From the cell containing the given text, extract its center point as (X, Y) coordinate. 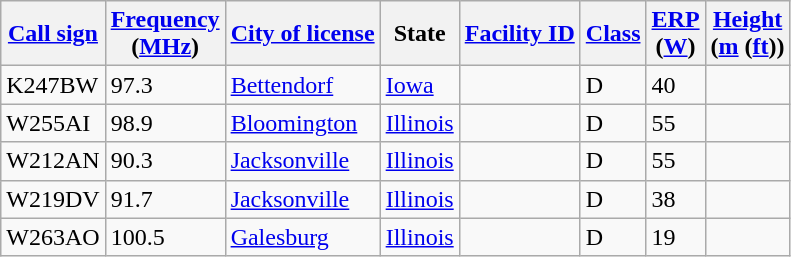
Frequency(MHz) (165, 34)
90.3 (165, 161)
State (420, 34)
Iowa (420, 85)
City of license (302, 34)
19 (676, 237)
Class (613, 34)
97.3 (165, 85)
W255AI (53, 123)
W212AN (53, 161)
ERP(W) (676, 34)
38 (676, 199)
W219DV (53, 199)
K247BW (53, 85)
Height(m (ft)) (748, 34)
40 (676, 85)
W263AO (53, 237)
100.5 (165, 237)
98.9 (165, 123)
Call sign (53, 34)
91.7 (165, 199)
Bloomington (302, 123)
Galesburg (302, 237)
Bettendorf (302, 85)
Facility ID (520, 34)
